Identify which cell holds the provided text, then report its (X, Y) central coordinate. 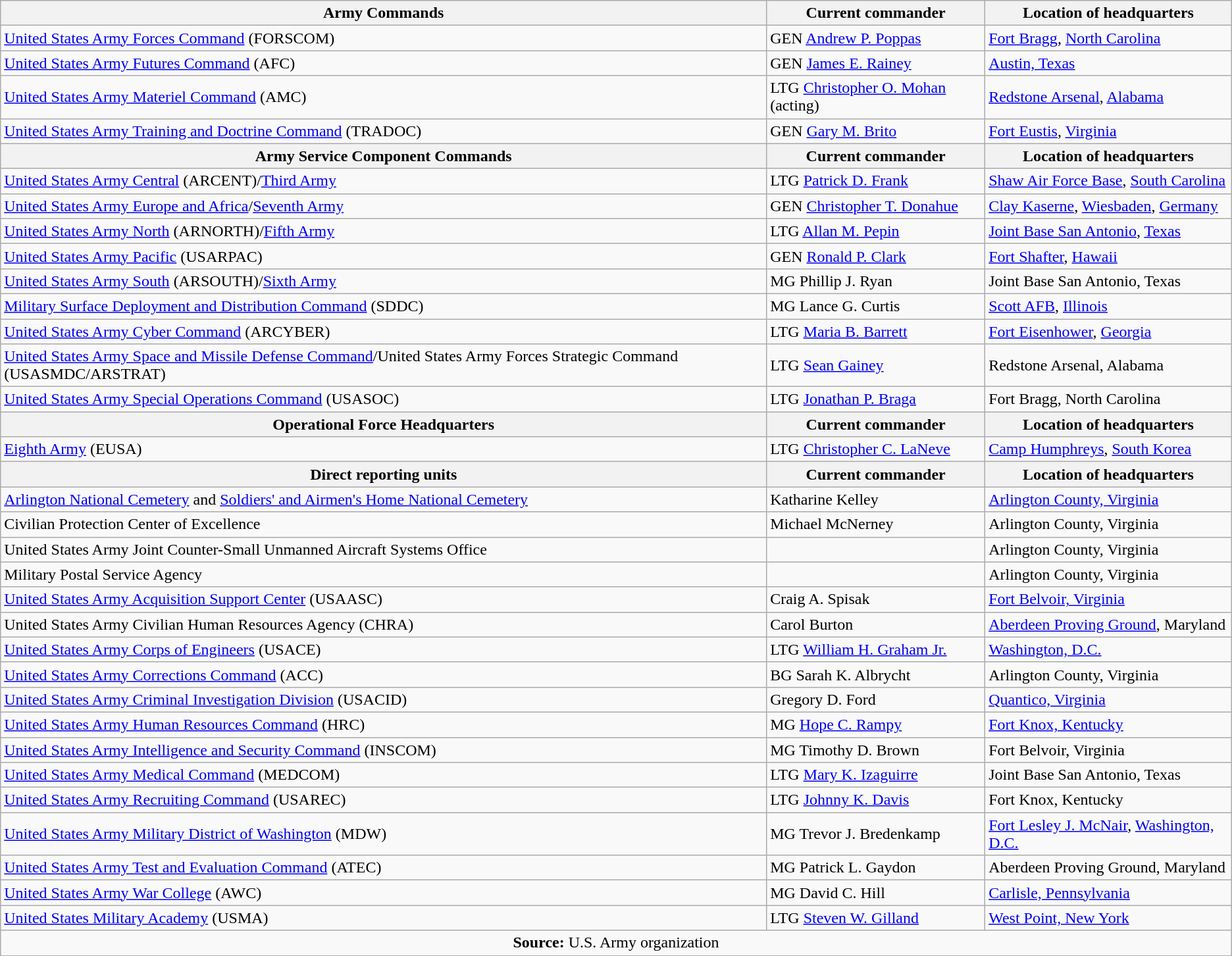
United States Army Forces Command (FORSCOM) (384, 38)
Military Surface Deployment and Distribution Command (SDDC) (384, 306)
LTG Maria B. Barrett (876, 331)
Source: U.S. Army organization (616, 943)
United States Army South (ARSOUTH)/Sixth Army (384, 281)
United States Army Training and Doctrine Command (TRADOC) (384, 131)
LTG Christopher O. Mohan (acting) (876, 97)
United States Army Civilian Human Resources Agency (CHRA) (384, 624)
LTG Sean Gainey (876, 366)
United States Army Cyber Command (ARCYBER) (384, 331)
MG Patrick L. Gaydon (876, 868)
Army Service Component Commands (384, 156)
LTG Patrick D. Frank (876, 181)
United States Army Materiel Command (AMC) (384, 97)
Eighth Army (EUSA) (384, 449)
LTG Jonathan P. Braga (876, 399)
LTG Christopher C. LaNeve (876, 449)
United States Army War College (AWC) (384, 893)
Arlington National Cemetery and Soldiers' and Airmen's Home National Cemetery (384, 499)
Michael McNerney (876, 524)
GEN Ronald P. Clark (876, 256)
MG Timothy D. Brown (876, 749)
LTG Mary K. Izaguirre (876, 775)
LTG Steven W. Gilland (876, 918)
MG Hope C. Rampy (876, 724)
United States Army Europe and Africa/Seventh Army (384, 206)
Gregory D. Ford (876, 699)
Scott AFB, Illinois (1108, 306)
United States Army Special Operations Command (USASOC) (384, 399)
Austin, Texas (1108, 63)
LTG Johnny K. Davis (876, 800)
United States Military Academy (USMA) (384, 918)
Military Postal Service Agency (384, 574)
United States Army Military District of Washington (MDW) (384, 834)
LTG Allan M. Pepin (876, 231)
Shaw Air Force Base, South Carolina (1108, 181)
United States Army Recruiting Command (USAREC) (384, 800)
Clay Kaserne, Wiesbaden, Germany (1108, 206)
United States Army Acquisition Support Center (USAASC) (384, 599)
United States Army Intelligence and Security Command (INSCOM) (384, 749)
MG Trevor J. Bredenkamp (876, 834)
United States Army Criminal Investigation Division (USACID) (384, 699)
MG David C. Hill (876, 893)
United States Army Corrections Command (ACC) (384, 674)
West Point, New York (1108, 918)
Carlisle, Pennsylvania (1108, 893)
United States Army Human Resources Command (HRC) (384, 724)
United States Army Space and Missile Defense Command/United States Army Forces Strategic Command (USASMDC/ARSTRAT) (384, 366)
United States Army North (ARNORTH)/Fifth Army (384, 231)
BG Sarah K. Albrycht (876, 674)
Washington, D.C. (1108, 649)
GEN Andrew P. Poppas (876, 38)
MG Lance G. Curtis (876, 306)
MG Phillip J. Ryan (876, 281)
Army Commands (384, 13)
United States Army Central (ARCENT)/Third Army (384, 181)
GEN James E. Rainey (876, 63)
Direct reporting units (384, 474)
GEN Christopher T. Donahue (876, 206)
Craig A. Spisak (876, 599)
Quantico, Virginia (1108, 699)
Fort Eustis, Virginia (1108, 131)
Civilian Protection Center of Excellence (384, 524)
Katharine Kelley (876, 499)
Carol Burton (876, 624)
United States Army Pacific (USARPAC) (384, 256)
Fort Eisenhower, Georgia (1108, 331)
GEN Gary M. Brito (876, 131)
United States Army Corps of Engineers (USACE) (384, 649)
Fort Shafter, Hawaii (1108, 256)
United States Army Futures Command (AFC) (384, 63)
Operational Force Headquarters (384, 424)
United States Army Joint Counter-Small Unmanned Aircraft Systems Office (384, 549)
LTG William H. Graham Jr. (876, 649)
United States Army Medical Command (MEDCOM) (384, 775)
Camp Humphreys, South Korea (1108, 449)
Fort Lesley J. McNair, Washington, D.C. (1108, 834)
United States Army Test and Evaluation Command (ATEC) (384, 868)
